Extract the [x, y] coordinate from the center of the cell holding the provided text.  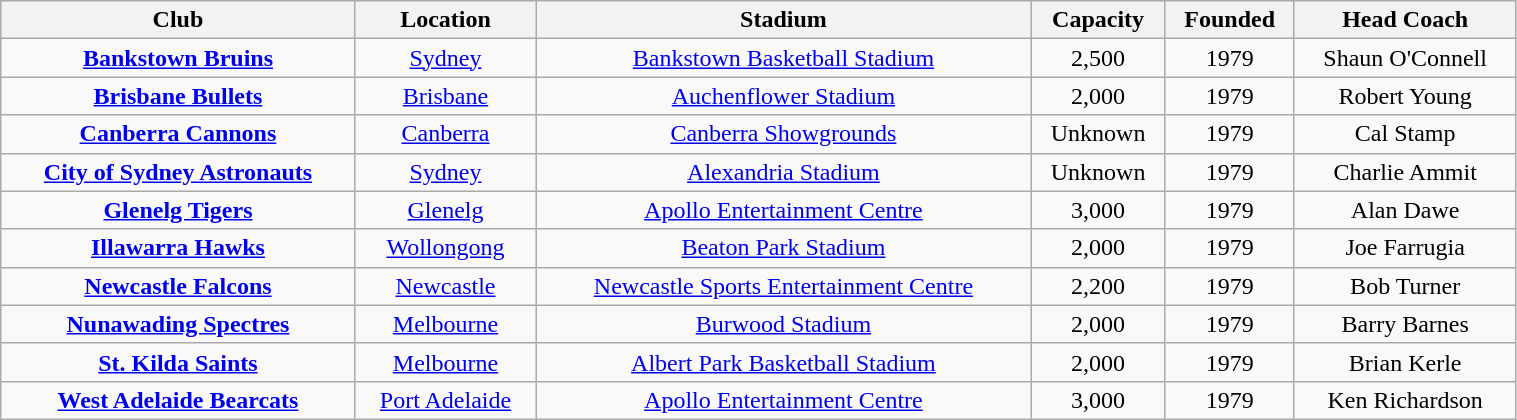
Head Coach [1405, 20]
2,500 [1098, 58]
Nunawading Spectres [178, 324]
Brisbane [446, 96]
Newcastle Sports Entertainment Centre [784, 286]
Port Adelaide [446, 400]
Robert Young [1405, 96]
Joe Farrugia [1405, 248]
Ken Richardson [1405, 400]
Shaun O'Connell [1405, 58]
Bob Turner [1405, 286]
Bankstown Bruins [178, 58]
Alexandria Stadium [784, 172]
Founded [1230, 20]
Canberra Cannons [178, 134]
Brisbane Bullets [178, 96]
Alan Dawe [1405, 210]
St. Kilda Saints [178, 362]
Glenelg Tigers [178, 210]
Glenelg [446, 210]
Cal Stamp [1405, 134]
Newcastle Falcons [178, 286]
Location [446, 20]
Newcastle [446, 286]
Capacity [1098, 20]
2,200 [1098, 286]
Brian Kerle [1405, 362]
Bankstown Basketball Stadium [784, 58]
Canberra [446, 134]
Burwood Stadium [784, 324]
Canberra Showgrounds [784, 134]
Stadium [784, 20]
City of Sydney Astronauts [178, 172]
Albert Park Basketball Stadium [784, 362]
West Adelaide Bearcats [178, 400]
Barry Barnes [1405, 324]
Auchenflower Stadium [784, 96]
Illawarra Hawks [178, 248]
Club [178, 20]
Charlie Ammit [1405, 172]
Wollongong [446, 248]
Beaton Park Stadium [784, 248]
